For the text-containing cell, return its midpoint in (X, Y) coordinate format. 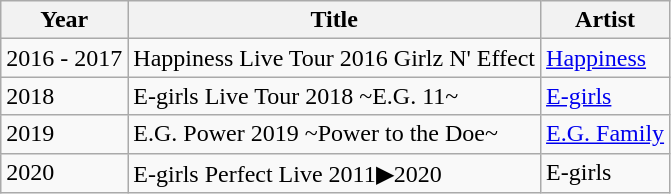
E-girls Perfect Live 2011▶2020 (334, 173)
2018 (64, 96)
Happiness (606, 58)
E-girls Live Tour 2018 ~E.G. 11~ (334, 96)
2019 (64, 134)
2016 - 2017 (64, 58)
Title (334, 20)
E.G. Power 2019 ~Power to the Doe~ (334, 134)
2020 (64, 173)
E.G. Family (606, 134)
Happiness Live Tour 2016 Girlz N' Effect (334, 58)
Artist (606, 20)
Year (64, 20)
